Search for the cell housing the specified text and yield its [x, y] center coordinate. 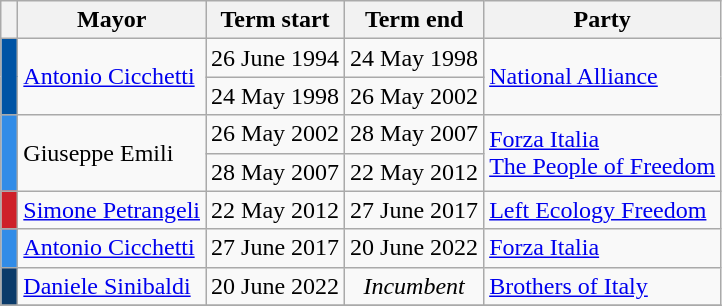
Term start [276, 20]
Mayor [112, 20]
Left Ecology Freedom [602, 210]
Brothers of Italy [602, 286]
Forza Italia [602, 248]
Term end [414, 20]
26 June 1994 [276, 58]
Party [602, 20]
Daniele Sinibaldi [112, 286]
National Alliance [602, 77]
Giuseppe Emili [112, 153]
Simone Petrangeli [112, 210]
Incumbent [414, 286]
Forza ItaliaThe People of Freedom [602, 153]
